Locate the cell with the specified text and output its (X, Y) center coordinate. 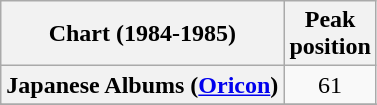
Japanese Albums (Oricon) (142, 85)
61 (330, 85)
Peakposition (330, 34)
Chart (1984-1985) (142, 34)
